Search for the cell housing the specified text and yield its [X, Y] center coordinate. 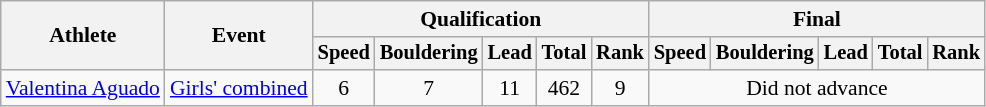
Athlete [83, 36]
6 [344, 88]
Event [239, 36]
Did not advance [817, 88]
462 [564, 88]
Valentina Aguado [83, 88]
Qualification [481, 19]
9 [620, 88]
7 [429, 88]
Final [817, 19]
Girls' combined [239, 88]
11 [510, 88]
